Pinpoint the cell where the given text exists, returning its (x, y) midpoint coordinate. 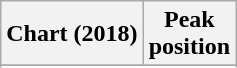
Chart (2018) (72, 34)
Peakposition (189, 34)
